Return (x, y) of the center of cell containing provided text 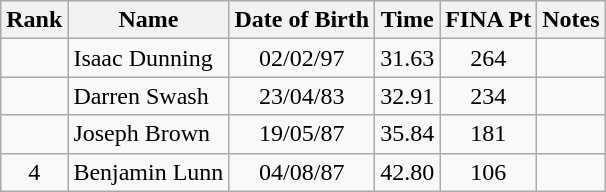
35.84 (408, 134)
Rank (34, 20)
234 (488, 96)
31.63 (408, 58)
23/04/83 (302, 96)
19/05/87 (302, 134)
106 (488, 172)
02/02/97 (302, 58)
Benjamin Lunn (148, 172)
Time (408, 20)
04/08/87 (302, 172)
4 (34, 172)
Date of Birth (302, 20)
181 (488, 134)
Joseph Brown (148, 134)
32.91 (408, 96)
Isaac Dunning (148, 58)
Notes (571, 20)
42.80 (408, 172)
FINA Pt (488, 20)
Name (148, 20)
264 (488, 58)
Darren Swash (148, 96)
